Scan for the cell matching the given text and deliver its [x, y] coordinate at center. 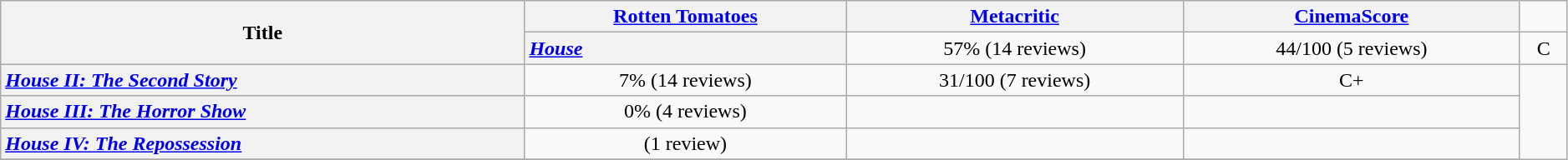
Title [262, 32]
0% (4 reviews) [685, 112]
44/100 (5 reviews) [1352, 48]
7% (14 reviews) [685, 80]
House II: The Second Story [262, 80]
C+ [1352, 80]
CinemaScore [1352, 17]
C [1544, 48]
House [685, 48]
House IV: The Repossession [262, 143]
House III: The Horror Show [262, 112]
(1 review) [685, 143]
Metacritic [1014, 17]
Rotten Tomatoes [685, 17]
57% (14 reviews) [1014, 48]
31/100 (7 reviews) [1014, 80]
